Determine the (X, Y) coordinate at the center of the cell enclosing the given text.  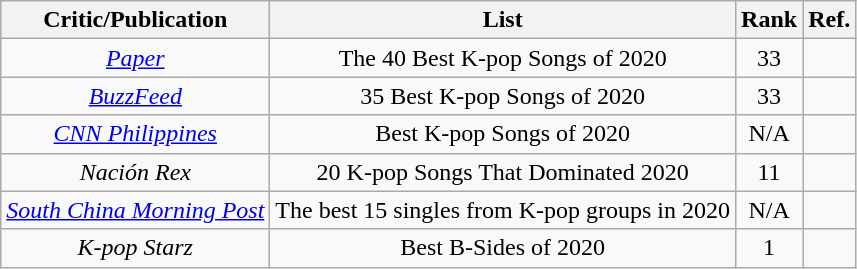
The 40 Best K-pop Songs of 2020 (503, 58)
K-pop Starz (136, 248)
Best K-pop Songs of 2020 (503, 134)
Critic/Publication (136, 20)
20 K-pop Songs That Dominated 2020 (503, 172)
11 (770, 172)
35 Best K-pop Songs of 2020 (503, 96)
Best B-Sides of 2020 (503, 248)
1 (770, 248)
BuzzFeed (136, 96)
The best 15 singles from K-pop groups in 2020 (503, 210)
South China Morning Post (136, 210)
Rank (770, 20)
CNN Philippines (136, 134)
List (503, 20)
Paper (136, 58)
Nación Rex (136, 172)
Ref. (830, 20)
